Find where the given text appears and provide that cell's center as (X, Y) coordinate. 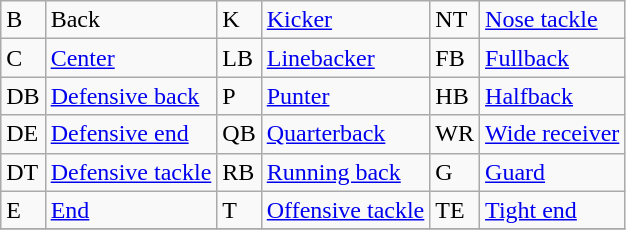
Guard (552, 172)
DB (23, 96)
Back (131, 20)
Defensive back (131, 96)
TE (455, 210)
DE (23, 134)
QB (239, 134)
WR (455, 134)
FB (455, 58)
K (239, 20)
Tight end (552, 210)
HB (455, 96)
Nose tackle (552, 20)
End (131, 210)
T (239, 210)
B (23, 20)
Fullback (552, 58)
G (455, 172)
E (23, 210)
Defensive end (131, 134)
P (239, 96)
Offensive tackle (346, 210)
Kicker (346, 20)
RB (239, 172)
Quarterback (346, 134)
Halfback (552, 96)
Linebacker (346, 58)
Running back (346, 172)
Punter (346, 96)
Center (131, 58)
Wide receiver (552, 134)
LB (239, 58)
NT (455, 20)
DT (23, 172)
C (23, 58)
Defensive tackle (131, 172)
